Provide the [x, y] coordinate of the cell's center where the given text is located.  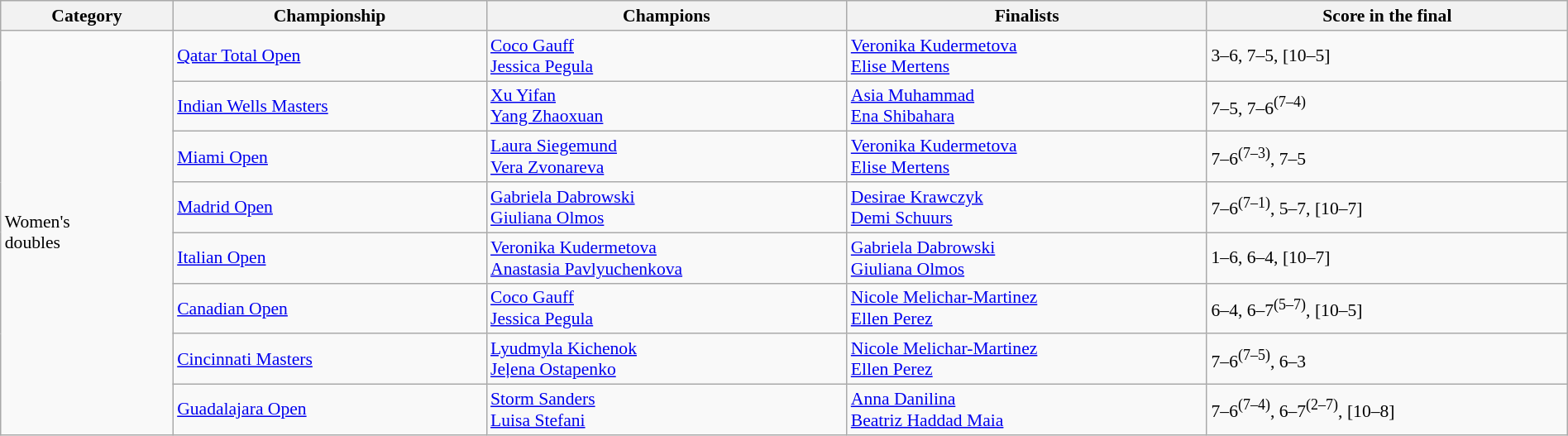
Asia Muhammad Ena Shibahara [1027, 106]
1–6, 6–4, [10–7] [1387, 258]
Italian Open [329, 258]
Madrid Open [329, 207]
7–6(7–1), 5–7, [10–7] [1387, 207]
Guadalajara Open [329, 410]
6–4, 6–7(5–7), [10–5] [1387, 308]
7–6(7–3), 7–5 [1387, 157]
Cincinnati Masters [329, 359]
7–6(7–5), 6–3 [1387, 359]
Veronika Kudermetova Anastasia Pavlyuchenkova [667, 258]
Xu Yifan Yang Zhaoxuan [667, 106]
Storm Sanders Luisa Stefani [667, 410]
Women'sdoubles [87, 233]
Champions [667, 16]
Laura Siegemund Vera Zvonareva [667, 157]
Score in the final [1387, 16]
Indian Wells Masters [329, 106]
Canadian Open [329, 308]
7–6(7–4), 6–7(2–7), [10–8] [1387, 410]
Finalists [1027, 16]
Desirae Krawczyk Demi Schuurs [1027, 207]
Category [87, 16]
Championship [329, 16]
3–6, 7–5, [10–5] [1387, 56]
7–5, 7–6(7–4) [1387, 106]
Anna Danilina Beatriz Haddad Maia [1027, 410]
Miami Open [329, 157]
Lyudmyla Kichenok Jeļena Ostapenko [667, 359]
Qatar Total Open [329, 56]
